For the text-containing cell, return its midpoint in (x, y) coordinate format. 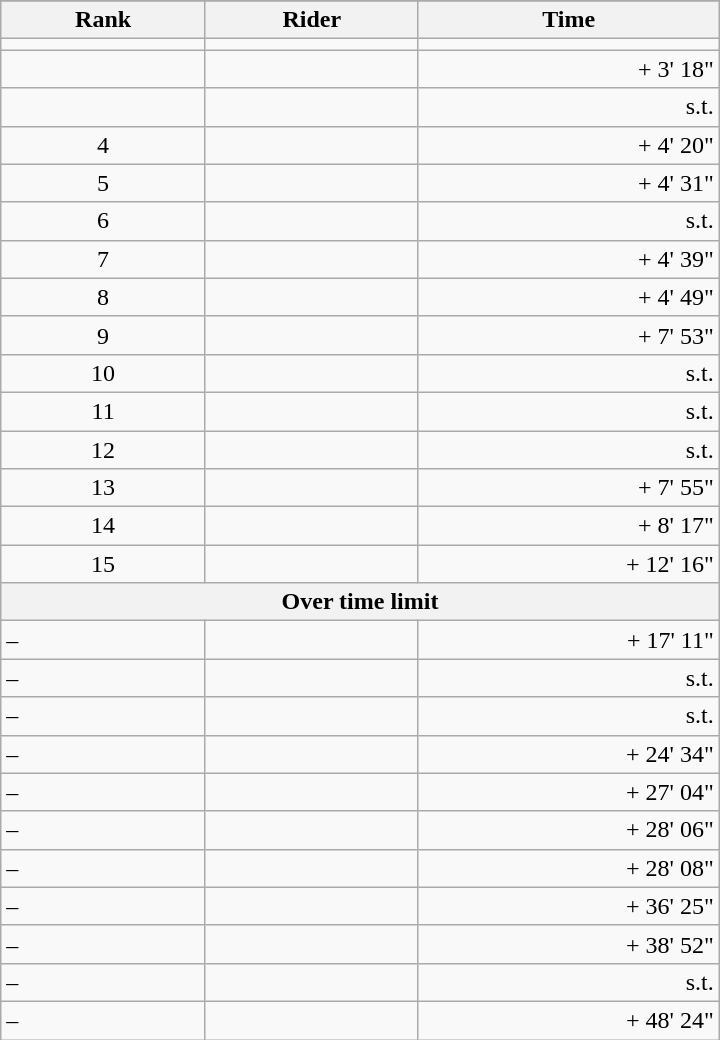
+ 28' 06" (568, 830)
+ 17' 11" (568, 640)
+ 4' 39" (568, 259)
+ 4' 49" (568, 297)
11 (104, 411)
4 (104, 145)
Rider (312, 20)
+ 36' 25" (568, 906)
+ 38' 52" (568, 944)
12 (104, 449)
13 (104, 488)
9 (104, 335)
5 (104, 183)
+ 28' 08" (568, 868)
Over time limit (360, 602)
Rank (104, 20)
+ 12' 16" (568, 564)
15 (104, 564)
7 (104, 259)
+ 4' 31" (568, 183)
+ 8' 17" (568, 526)
+ 27' 04" (568, 792)
+ 3' 18" (568, 69)
8 (104, 297)
14 (104, 526)
+ 24' 34" (568, 754)
Time (568, 20)
10 (104, 373)
+ 48' 24" (568, 1020)
+ 7' 55" (568, 488)
+ 4' 20" (568, 145)
6 (104, 221)
+ 7' 53" (568, 335)
